Scan for the cell matching the given text and deliver its [X, Y] coordinate at center. 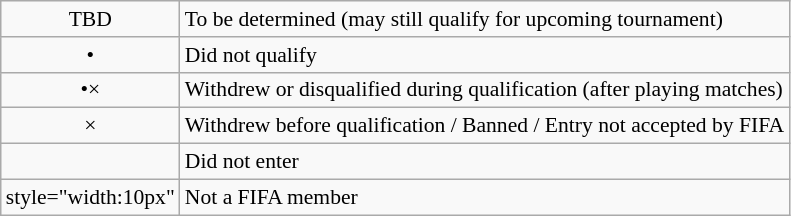
style="width:10px" [90, 197]
• [90, 55]
Withdrew before qualification / Banned / Entry not accepted by FIFA [484, 126]
TBD [90, 19]
Did not enter [484, 162]
To be determined (may still qualify for upcoming tournament) [484, 19]
Not a FIFA member [484, 197]
Withdrew or disqualified during qualification (after playing matches) [484, 90]
•× [90, 90]
Did not qualify [484, 55]
× [90, 126]
